Provide the [x, y] coordinate of the cell's center where the given text is located.  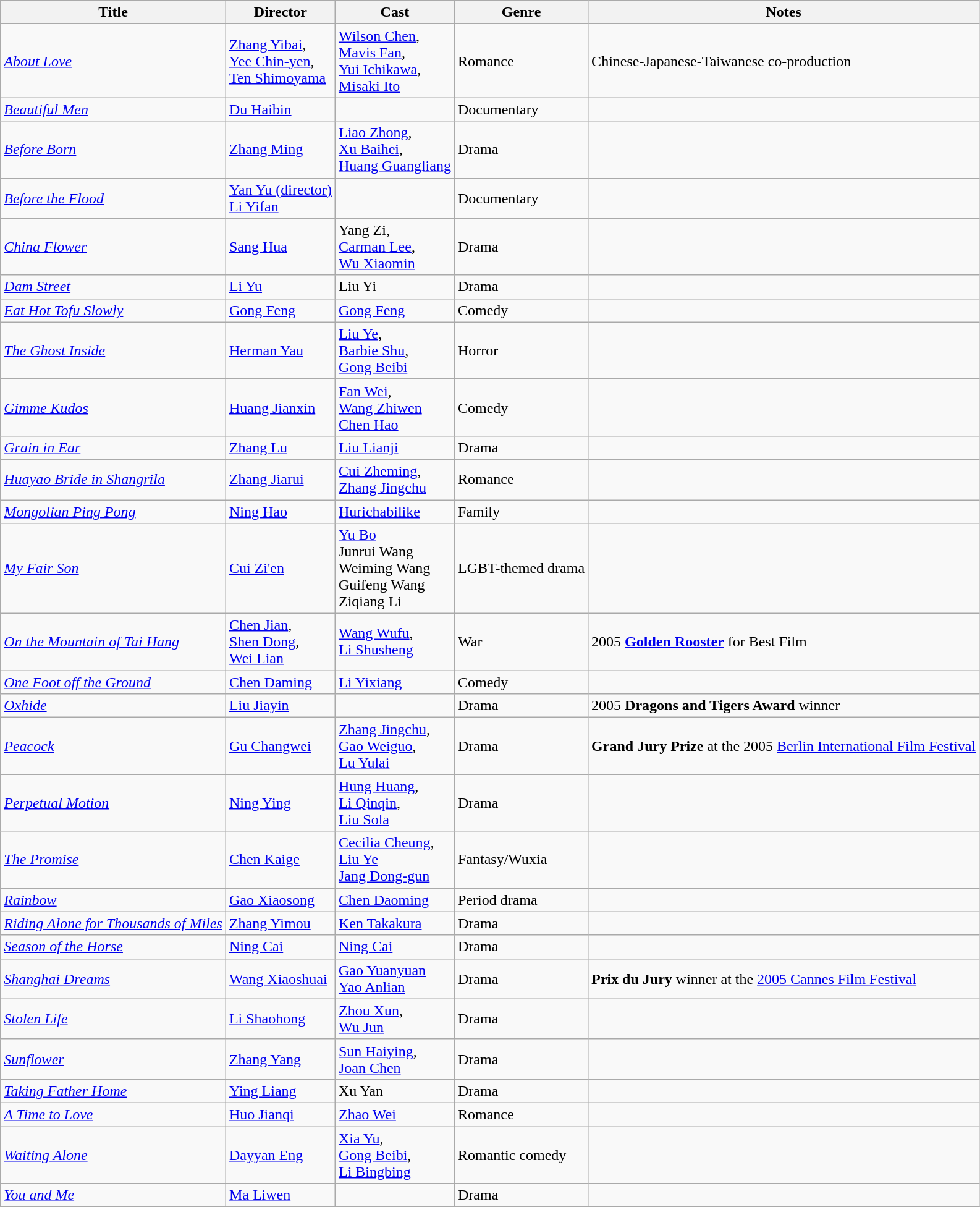
Gu Changwei [281, 746]
Zhao Wei [394, 1114]
Zhang Yimou [281, 923]
Prix du Jury winner at the 2005 Cannes Film Festival [784, 979]
Fan Wei,Wang ZhiwenChen Hao [394, 407]
Grand Jury Prize at the 2005 Berlin International Film Festival [784, 746]
Grain in Ear [114, 447]
Li Shaohong [281, 1019]
Huo Jianqi [281, 1114]
Cui Zi'en [281, 569]
Li Yixiang [394, 682]
Ning Hao [281, 511]
Hung Huang,Li Qinqin,Liu Sola [394, 803]
Zhang Ming [281, 150]
Chinese-Japanese-Taiwanese co-production [784, 61]
Zhang Yang [281, 1059]
Dam Street [114, 287]
Liu Ye,Barbie Shu,Gong Beibi [394, 350]
Family [521, 511]
Eat Hot Tofu Slowly [114, 310]
Herman Yau [281, 350]
Chen Daoming [394, 900]
About Love [114, 61]
Zhang Lu [281, 447]
Gimme Kudos [114, 407]
Cecilia Cheung,Liu YeJang Dong-gun [394, 860]
Riding Alone for Thousands of Miles [114, 923]
Chen Kaige [281, 860]
Genre [521, 12]
Season of the Horse [114, 947]
Title [114, 12]
Director [281, 12]
Li Yu [281, 287]
Liu Jiayin [281, 706]
Peacock [114, 746]
The Promise [114, 860]
Wang Wufu,Li Shusheng [394, 642]
Liu Lianji [394, 447]
On the Mountain of Tai Hang [114, 642]
Yu BoJunrui WangWeiming WangGuifeng WangZiqiang Li [394, 569]
Sang Hua [281, 247]
The Ghost Inside [114, 350]
Wang Xiaoshuai [281, 979]
Zhou Xun,Wu Jun [394, 1019]
Chen Jian,Shen Dong,Wei Lian [281, 642]
2005 Golden Rooster for Best Film [784, 642]
Zhang Yibai,Yee Chin-yen,Ten Shimoyama [281, 61]
Wilson Chen,Mavis Fan,Yui Ichikawa,Misaki Ito [394, 61]
Beautiful Men [114, 109]
Yang Zi,Carman Lee,Wu Xiaomin [394, 247]
My Fair Son [114, 569]
Huang Jianxin [281, 407]
Perpetual Motion [114, 803]
Before Born [114, 150]
Gao YuanyuanYao Anlian [394, 979]
Notes [784, 12]
Ma Liwen [281, 1195]
Cui Zheming,Zhang Jingchu [394, 480]
Zhang Jingchu,Gao Weiguo,Lu Yulai [394, 746]
Ning Ying [281, 803]
Mongolian Ping Pong [114, 511]
Gao Xiaosong [281, 900]
Stolen Life [114, 1019]
Zhang Jiarui [281, 480]
China Flower [114, 247]
Sunflower [114, 1059]
Shanghai Dreams [114, 979]
Period drama [521, 900]
Huayao Bride in Shangrila [114, 480]
Horror [521, 350]
Sun Haiying,Joan Chen [394, 1059]
Waiting Alone [114, 1154]
LGBT-themed drama [521, 569]
Romantic comedy [521, 1154]
Xu Yan [394, 1091]
War [521, 642]
Liu Yi [394, 287]
Fantasy/Wuxia [521, 860]
Du Haibin [281, 109]
You and Me [114, 1195]
A Time to Love [114, 1114]
Liao Zhong,Xu Baihei,Huang Guangliang [394, 150]
Chen Daming [281, 682]
Hurichabilike [394, 511]
Yan Yu (director)Li Yifan [281, 198]
Before the Flood [114, 198]
Taking Father Home [114, 1091]
One Foot off the Ground [114, 682]
Dayyan Eng [281, 1154]
Cast [394, 12]
2005 Dragons and Tigers Award winner [784, 706]
Rainbow [114, 900]
Oxhide [114, 706]
Xia Yu,Gong Beibi,Li Bingbing [394, 1154]
Ying Liang [281, 1091]
Ken Takakura [394, 923]
